Scan for the cell matching the given text and deliver its (X, Y) coordinate at center. 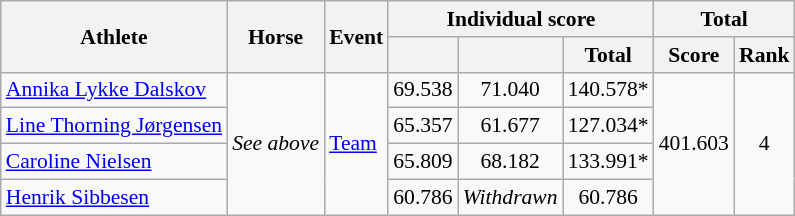
401.603 (694, 143)
127.034* (608, 126)
65.809 (422, 162)
Withdrawn (510, 197)
68.182 (510, 162)
Rank (764, 55)
Individual score (520, 19)
See above (276, 143)
Team (356, 143)
Horse (276, 36)
71.040 (510, 90)
Score (694, 55)
Henrik Sibbesen (114, 197)
69.538 (422, 90)
Caroline Nielsen (114, 162)
65.357 (422, 126)
Line Thorning Jørgensen (114, 126)
61.677 (510, 126)
Athlete (114, 36)
Annika Lykke Dalskov (114, 90)
4 (764, 143)
133.991* (608, 162)
Event (356, 36)
140.578* (608, 90)
